Determine the [X, Y] coordinate at the center of the cell enclosing the given text.  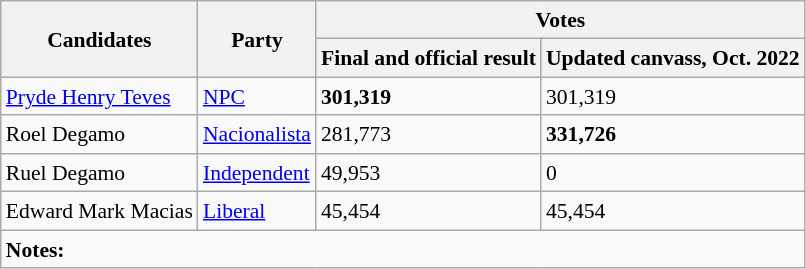
Roel Degamo [100, 135]
Updated canvass, Oct. 2022 [673, 58]
281,773 [428, 135]
Party [257, 39]
Final and official result [428, 58]
Liberal [257, 211]
Ruel Degamo [100, 173]
NPC [257, 97]
Nacionalista [257, 135]
Candidates [100, 39]
Notes: [403, 249]
Votes [560, 20]
0 [673, 173]
Edward Mark Macias [100, 211]
49,953 [428, 173]
331,726 [673, 135]
Pryde Henry Teves [100, 97]
Independent [257, 173]
